Capture the cell that displays the provided text and extract its (X, Y) central coordinate. 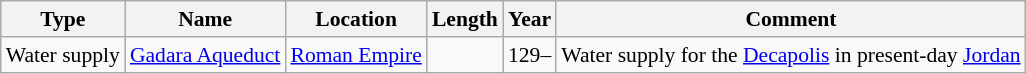
Water supply (63, 55)
129– (530, 55)
Roman Empire (356, 55)
Length (465, 19)
Water supply for the Decapolis in present-day Jordan (790, 55)
Year (530, 19)
Type (63, 19)
Comment (790, 19)
Name (206, 19)
Gadara Aqueduct (206, 55)
Location (356, 19)
